Output the [x, y] coordinate of the center of the cell containing the given text.  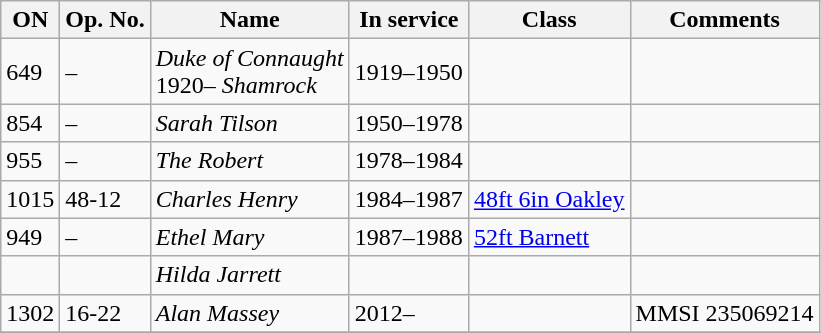
48ft 6in Oakley [549, 199]
Comments [724, 20]
1987–1988 [408, 237]
Alan Massey [250, 313]
ON [30, 20]
Op. No. [105, 20]
1015 [30, 199]
1984–1987 [408, 199]
Charles Henry [250, 199]
52ft Barnett [549, 237]
The Robert [250, 161]
2012– [408, 313]
1919–1950 [408, 72]
1950–1978 [408, 123]
Class [549, 20]
955 [30, 161]
Ethel Mary [250, 237]
1302 [30, 313]
1978–1984 [408, 161]
In service [408, 20]
Hilda Jarrett [250, 275]
Duke of Connaught 1920– Shamrock [250, 72]
48-12 [105, 199]
854 [30, 123]
Sarah Tilson [250, 123]
MMSI 235069214 [724, 313]
949 [30, 237]
649 [30, 72]
Name [250, 20]
16-22 [105, 313]
